Locate the cell with the specified text and output its (X, Y) center coordinate. 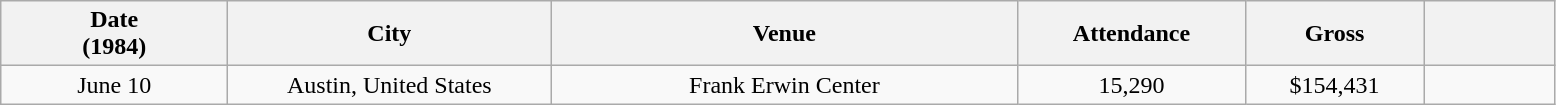
$154,431 (1334, 85)
Attendance (1132, 34)
City (390, 34)
15,290 (1132, 85)
Frank Erwin Center (784, 85)
Venue (784, 34)
Date(1984) (114, 34)
Austin, United States (390, 85)
June 10 (114, 85)
Gross (1334, 34)
